Scan for the cell matching the given text and deliver its [x, y] coordinate at center. 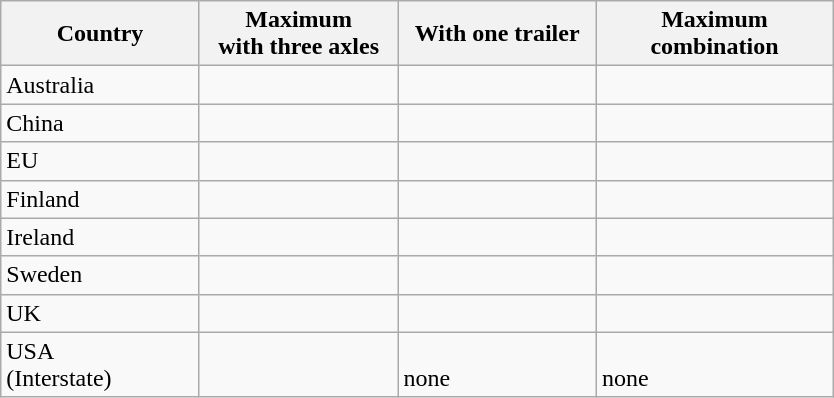
With one trailer [498, 34]
Maximumwith three axles [298, 34]
Maximum combination [714, 34]
Australia [100, 85]
Ireland [100, 237]
China [100, 123]
UK [100, 313]
EU [100, 161]
Country [100, 34]
Finland [100, 199]
Sweden [100, 275]
USA(Interstate) [100, 364]
